Output the (x, y) coordinate of the center of the cell containing the given text.  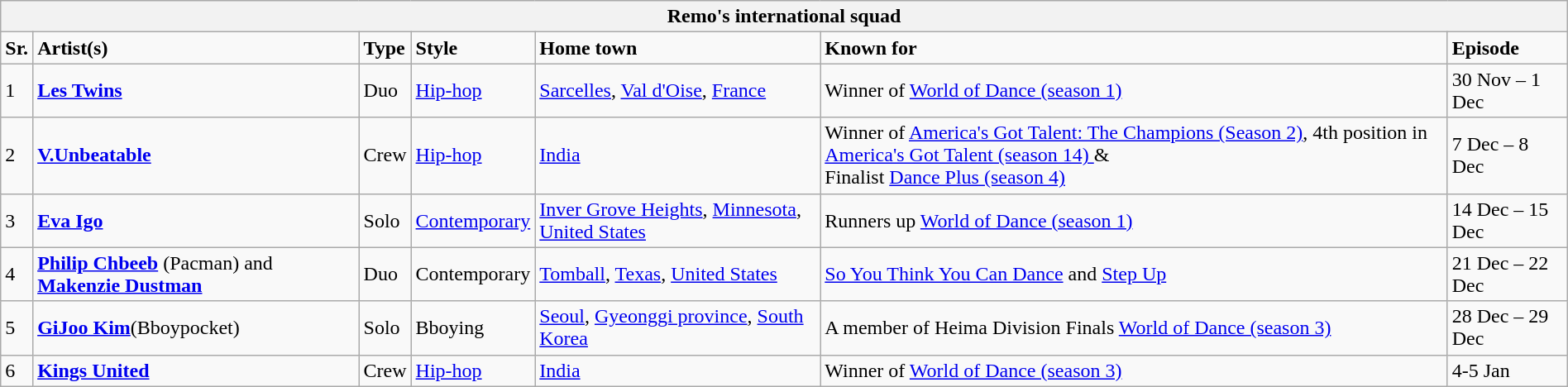
Winner of America's Got Talent: The Champions (Season 2), 4th position in America's Got Talent (season 14) &Finalist Dance Plus (season 4) (1134, 155)
So You Think You Can Dance and Step Up (1134, 275)
3 (17, 220)
Les Twins (196, 91)
GiJoo Kim(Bboypocket) (196, 327)
30 Nov – 1 Dec (1507, 91)
5 (17, 327)
14 Dec – 15 Dec (1507, 220)
Kings United (196, 370)
A member of Heima Division Finals World of Dance (season 3) (1134, 327)
V.Unbeatable (196, 155)
21 Dec – 22 Dec (1507, 275)
Sr. (17, 48)
2 (17, 155)
Seoul, Gyeonggi province, South Korea (678, 327)
4-5 Jan (1507, 370)
Known for (1134, 48)
1 (17, 91)
Winner of World of Dance (season 3) (1134, 370)
6 (17, 370)
4 (17, 275)
Remo's international squad (784, 17)
Sarcelles, Val d'Oise, France (678, 91)
Philip Chbeeb (Pacman) and Makenzie Dustman (196, 275)
Inver Grove Heights, Minnesota, United States (678, 220)
Style (473, 48)
Artist(s) (196, 48)
Bboying (473, 327)
Episode (1507, 48)
Tomball, Texas, United States (678, 275)
Eva Igo (196, 220)
7 Dec – 8 Dec (1507, 155)
28 Dec – 29 Dec (1507, 327)
Winner of World of Dance (season 1) (1134, 91)
Runners up World of Dance (season 1) (1134, 220)
Type (385, 48)
Home town (678, 48)
